Determine the (X, Y) coordinate at the center of the cell enclosing the given text.  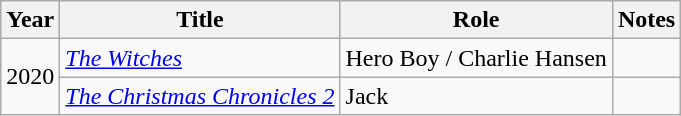
Notes (646, 20)
The Witches (200, 58)
Jack (476, 96)
Title (200, 20)
Year (30, 20)
Role (476, 20)
2020 (30, 77)
Hero Boy / Charlie Hansen (476, 58)
The Christmas Chronicles 2 (200, 96)
